Identify which cell holds the provided text, then report its [X, Y] central coordinate. 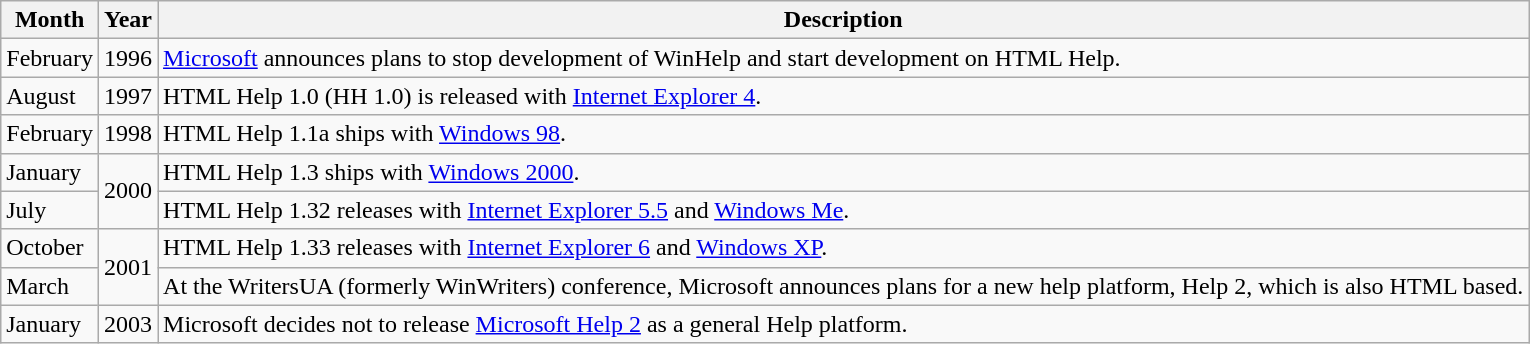
1997 [128, 96]
2000 [128, 191]
Description [844, 20]
Year [128, 20]
2003 [128, 324]
Month [50, 20]
1998 [128, 134]
Microsoft decides not to release Microsoft Help 2 as a general Help platform. [844, 324]
August [50, 96]
October [50, 248]
1996 [128, 58]
HTML Help 1.0 (HH 1.0) is released with Internet Explorer 4. [844, 96]
HTML Help 1.1a ships with Windows 98. [844, 134]
HTML Help 1.32 releases with Internet Explorer 5.5 and Windows Me. [844, 210]
HTML Help 1.33 releases with Internet Explorer 6 and Windows XP. [844, 248]
July [50, 210]
March [50, 286]
Microsoft announces plans to stop development of WinHelp and start development on HTML Help. [844, 58]
At the WritersUA (formerly WinWriters) conference, Microsoft announces plans for a new help platform, Help 2, which is also HTML based. [844, 286]
2001 [128, 267]
HTML Help 1.3 ships with Windows 2000. [844, 172]
